Locate the cell with the specified text and output its [X, Y] center coordinate. 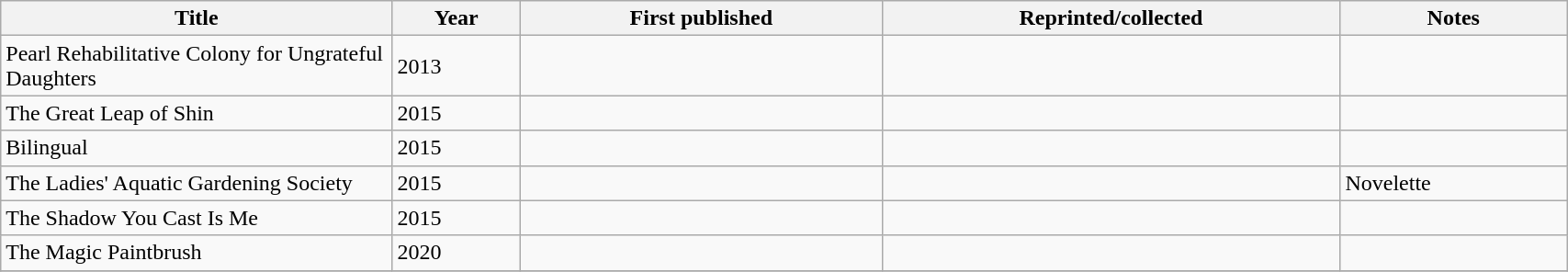
2013 [457, 66]
Pearl Rehabilitative Colony for Ungrateful Daughters [197, 66]
The Great Leap of Shin [197, 113]
Novelette [1453, 183]
The Ladies' Aquatic Gardening Society [197, 183]
Reprinted/collected [1111, 18]
Bilingual [197, 148]
The Magic Paintbrush [197, 253]
Notes [1453, 18]
Year [457, 18]
Title [197, 18]
The Shadow You Cast Is Me [197, 218]
2020 [457, 253]
First published [702, 18]
